Scan for the cell matching the given text and deliver its [X, Y] coordinate at center. 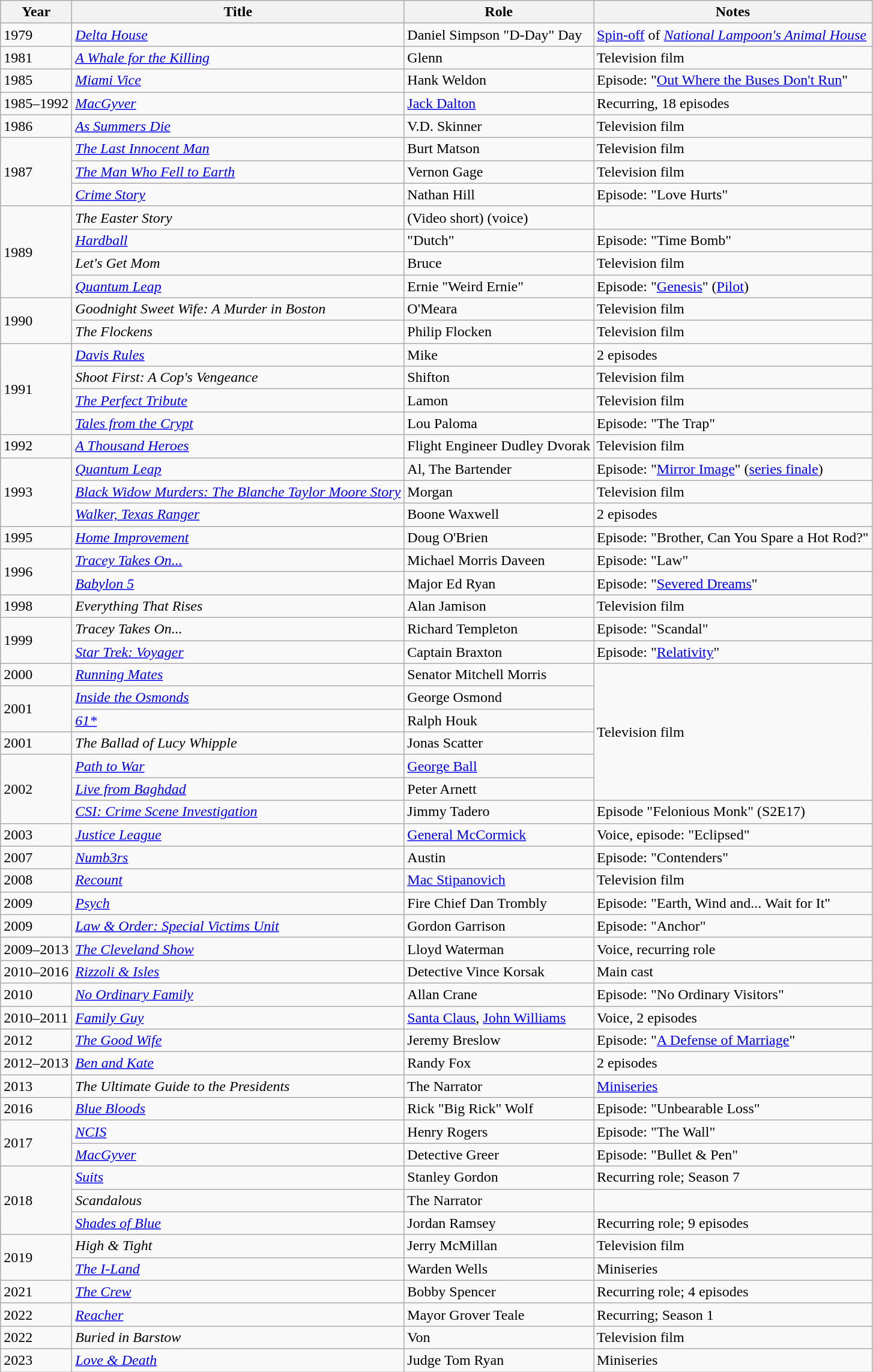
2010–2011 [36, 1018]
Law & Order: Special Victims Unit [238, 926]
General McCormick [499, 835]
2021 [36, 1292]
Jack Dalton [499, 103]
2016 [36, 1109]
Flight Engineer Dudley Dvorak [499, 446]
Doug O'Brien [499, 537]
Episode: "Genesis" (Pilot) [733, 286]
Buried in Barstow [238, 1337]
Episode: "Relativity" [733, 651]
2007 [36, 857]
NCIS [238, 1132]
No Ordinary Family [238, 994]
Warden Wells [499, 1269]
Ernie "Weird Ernie" [499, 286]
Voice, episode: "Eclipsed" [733, 835]
(Video short) (voice) [499, 217]
Lou Paloma [499, 423]
Jeremy Breslow [499, 1041]
Morgan [499, 492]
Henry Rogers [499, 1132]
The I-Land [238, 1269]
Senator Mitchell Morris [499, 675]
The Perfect Tribute [238, 400]
Episode: "Out Where the Buses Don't Run" [733, 80]
Recount [238, 880]
Peter Arnett [499, 789]
Everything That Rises [238, 606]
Walker, Texas Ranger [238, 515]
Hank Weldon [499, 80]
Jerry McMillan [499, 1246]
Home Improvement [238, 537]
Jimmy Tadero [499, 812]
Santa Claus, John Williams [499, 1018]
2012–2013 [36, 1063]
1991 [36, 389]
1985–1992 [36, 103]
2018 [36, 1200]
Delta House [238, 35]
Jordan Ramsey [499, 1223]
1989 [36, 252]
Fire Chief Dan Trombly [499, 903]
Episode: "Mirror Image" (series finale) [733, 469]
Miami Vice [238, 80]
Episode: "Unbearable Loss" [733, 1109]
Black Widow Murders: The Blanche Taylor Moore Story [238, 492]
Richard Templeton [499, 629]
2010–2016 [36, 972]
The Cleveland Show [238, 949]
Psych [238, 903]
High & Tight [238, 1246]
Episode: "Anchor" [733, 926]
Alan Jamison [499, 606]
V.D. Skinner [499, 126]
1986 [36, 126]
Episode: "Severed Dreams" [733, 583]
Voice, recurring role [733, 949]
2023 [36, 1360]
Major Ed Ryan [499, 583]
Allan Crane [499, 994]
2000 [36, 675]
A Whale for the Killing [238, 58]
A Thousand Heroes [238, 446]
Burt Matson [499, 149]
Rizzoli & Isles [238, 972]
Notes [733, 12]
2003 [36, 835]
1987 [36, 172]
Episode "Felonious Monk" (S2E17) [733, 812]
Recurring; Season 1 [733, 1314]
Rick "Big Rick" Wolf [499, 1109]
Lamon [499, 400]
1992 [36, 446]
Episode: "No Ordinary Visitors" [733, 994]
The Man Who Fell to Earth [238, 172]
The Ballad of Lucy Whipple [238, 743]
Shifton [499, 378]
Mayor Grover Teale [499, 1314]
1999 [36, 640]
George Osmond [499, 698]
2012 [36, 1041]
Judge Tom Ryan [499, 1360]
Austin [499, 857]
The Last Innocent Man [238, 149]
Stanley Gordon [499, 1177]
Episode: "The Wall" [733, 1132]
Tales from the Crypt [238, 423]
Recurring role; 9 episodes [733, 1223]
George Ball [499, 766]
Gordon Garrison [499, 926]
Path to War [238, 766]
Episode: "Bullet & Pen" [733, 1155]
2009–2013 [36, 949]
"Dutch" [499, 240]
Running Mates [238, 675]
Episode: "Scandal" [733, 629]
Shoot First: A Cop's Vengeance [238, 378]
Detective Vince Korsak [499, 972]
Star Trek: Voyager [238, 651]
Episode: "A Defense of Marriage" [733, 1041]
1985 [36, 80]
Goodnight Sweet Wife: A Murder in Boston [238, 309]
Reacher [238, 1314]
Episode: "Time Bomb" [733, 240]
Family Guy [238, 1018]
Philip Flocken [499, 332]
Boone Waxwell [499, 515]
Davis Rules [238, 355]
Episode: "Contenders" [733, 857]
61* [238, 721]
1995 [36, 537]
Randy Fox [499, 1063]
1990 [36, 321]
Babylon 5 [238, 583]
2002 [36, 789]
Mac Stipanovich [499, 880]
1993 [36, 492]
Year [36, 12]
Spin-off of National Lampoon's Animal House [733, 35]
The Flockens [238, 332]
The Easter Story [238, 217]
Episode: "Law" [733, 560]
The Good Wife [238, 1041]
2010 [36, 994]
Bruce [499, 263]
Jonas Scatter [499, 743]
The Crew [238, 1292]
2017 [36, 1143]
Captain Braxton [499, 651]
Recurring, 18 episodes [733, 103]
Voice, 2 episodes [733, 1018]
Al, The Bartender [499, 469]
Michael Morris Daveen [499, 560]
1979 [36, 35]
Live from Baghdad [238, 789]
Episode: "Brother, Can You Spare a Hot Rod?" [733, 537]
Bobby Spencer [499, 1292]
Episode: "The Trap" [733, 423]
1996 [36, 572]
Shades of Blue [238, 1223]
Daniel Simpson "D-Day" Day [499, 35]
Main cast [733, 972]
Numb3rs [238, 857]
Hardball [238, 240]
O'Meara [499, 309]
Love & Death [238, 1360]
Blue Bloods [238, 1109]
1981 [36, 58]
Justice League [238, 835]
Recurring role; 4 episodes [733, 1292]
Title [238, 12]
CSI: Crime Scene Investigation [238, 812]
Lloyd Waterman [499, 949]
Nathan Hill [499, 195]
1998 [36, 606]
Detective Greer [499, 1155]
Ben and Kate [238, 1063]
As Summers Die [238, 126]
Vernon Gage [499, 172]
Recurring role; Season 7 [733, 1177]
2019 [36, 1257]
Episode: "Love Hurts" [733, 195]
Ralph Houk [499, 721]
Inside the Osmonds [238, 698]
The Ultimate Guide to the Presidents [238, 1086]
Glenn [499, 58]
Mike [499, 355]
Suits [238, 1177]
Von [499, 1337]
2008 [36, 880]
Crime Story [238, 195]
Scandalous [238, 1200]
Let's Get Mom [238, 263]
2013 [36, 1086]
Episode: "Earth, Wind and... Wait for It" [733, 903]
Role [499, 12]
